Detect which cell encompasses the target text, then output its (X, Y) center coordinate. 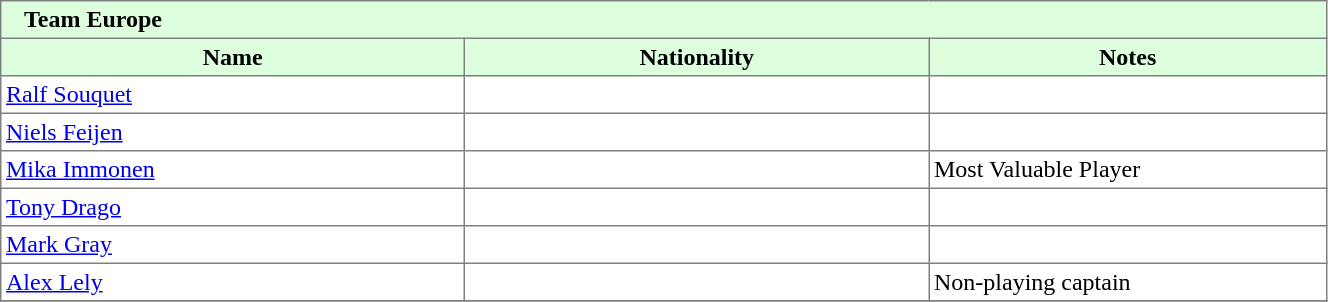
Team Europe (664, 20)
Tony Drago (233, 207)
Notes (1128, 57)
Alex Lely (233, 282)
Most Valuable Player (1128, 170)
Name (233, 57)
Nationality (697, 57)
Ralf Souquet (233, 95)
Mark Gray (233, 245)
Non-playing captain (1128, 282)
Niels Feijen (233, 132)
Mika Immonen (233, 170)
